Find where the given text appears and provide that cell's center as (X, Y) coordinate. 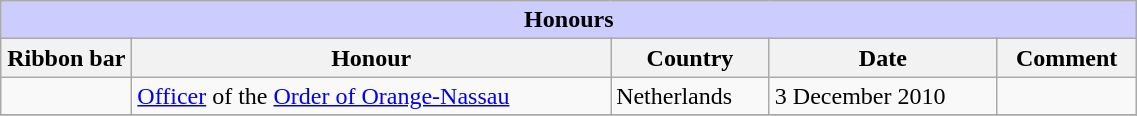
Honour (372, 58)
Netherlands (690, 96)
Ribbon bar (66, 58)
3 December 2010 (882, 96)
Country (690, 58)
Officer of the Order of Orange-Nassau (372, 96)
Comment (1066, 58)
Date (882, 58)
Honours (569, 20)
